Find where the given text appears and provide that cell's center as [X, Y] coordinate. 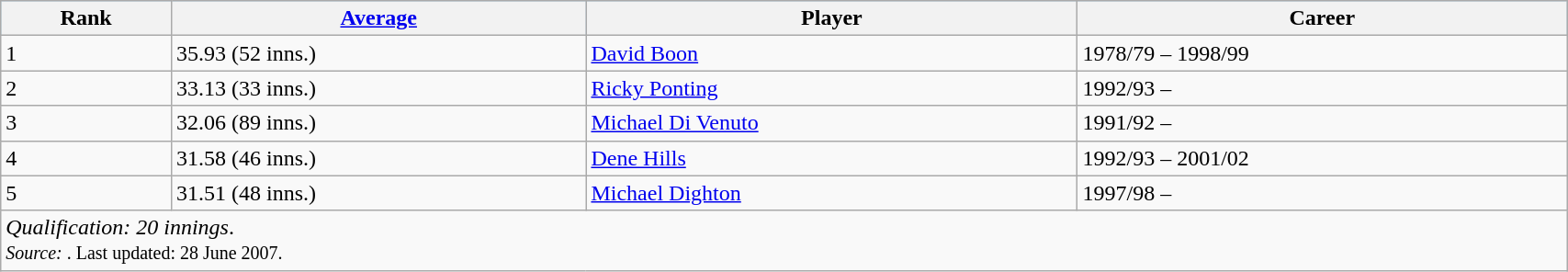
Rank [86, 18]
31.58 (46 inns.) [378, 158]
31.51 (48 inns.) [378, 193]
5 [86, 193]
1 [86, 53]
1992/93 – 2001/02 [1323, 158]
Dene Hills [832, 158]
3 [86, 123]
32.06 (89 inns.) [378, 123]
4 [86, 158]
35.93 (52 inns.) [378, 53]
Michael Dighton [832, 193]
33.13 (33 inns.) [378, 88]
1978/79 – 1998/99 [1323, 53]
Ricky Ponting [832, 88]
Michael Di Venuto [832, 123]
Average [378, 18]
David Boon [832, 53]
1997/98 – [1323, 193]
1992/93 – [1323, 88]
Career [1323, 18]
Qualification: 20 innings.Source: . Last updated: 28 June 2007. [784, 241]
1991/92 – [1323, 123]
2 [86, 88]
Player [832, 18]
